Return (x, y) of the center of cell containing provided text 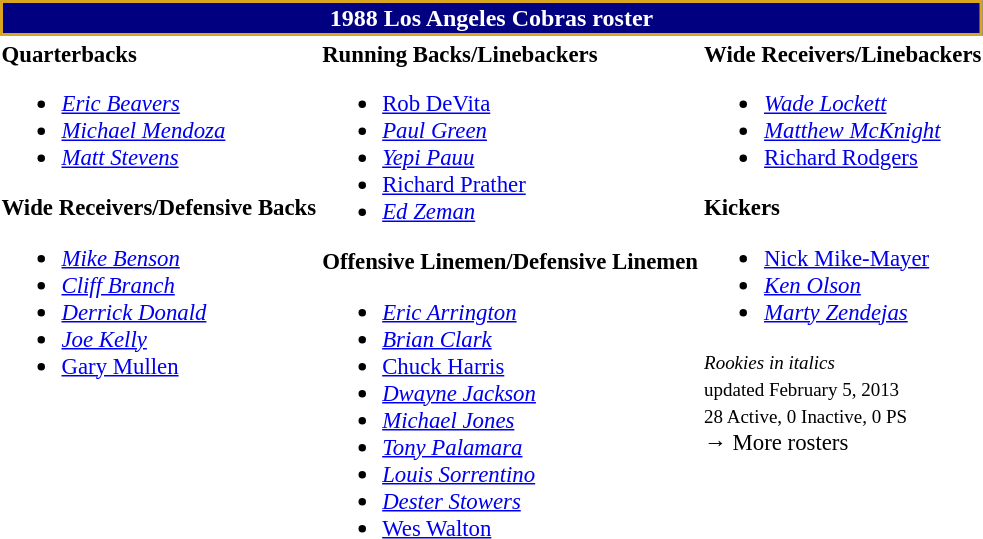
1988 Los Angeles Cobras roster (492, 18)
